Find where the given text appears and provide that cell's center as [x, y] coordinate. 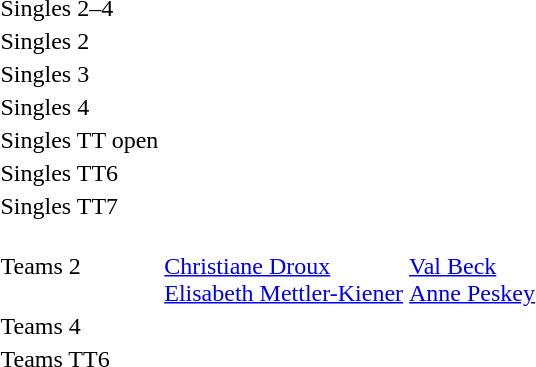
Christiane Droux Elisabeth Mettler-Kiener [284, 266]
